Output the (X, Y) coordinate of the center of the cell containing the given text.  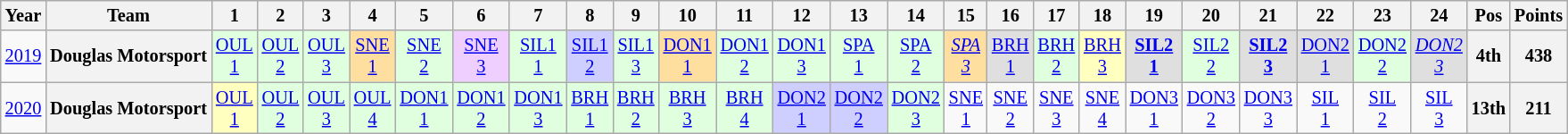
SIL3 (1440, 108)
SIL21 (1154, 56)
1 (235, 15)
3 (326, 15)
22 (1325, 15)
DON31 (1154, 108)
SIL1 (1325, 108)
DON33 (1268, 108)
17 (1057, 15)
10 (688, 15)
9 (636, 15)
5 (424, 15)
14 (916, 15)
SPA2 (916, 56)
OUL4 (373, 108)
SIL2 (1382, 108)
Team (128, 15)
SIL13 (636, 56)
DON32 (1211, 108)
SIL11 (538, 56)
16 (1011, 15)
11 (745, 15)
4th (1489, 56)
20 (1211, 15)
SNE4 (1102, 108)
Points (1539, 15)
2 (281, 15)
7 (538, 15)
Year (23, 15)
8 (590, 15)
24 (1440, 15)
SPA3 (966, 56)
4 (373, 15)
SIL23 (1268, 56)
13th (1489, 108)
21 (1268, 15)
438 (1539, 56)
15 (966, 15)
23 (1382, 15)
13 (859, 15)
2019 (23, 56)
SIL12 (590, 56)
SIL22 (1211, 56)
6 (481, 15)
2020 (23, 108)
BRH4 (745, 108)
211 (1539, 108)
SPA1 (859, 56)
18 (1102, 15)
12 (802, 15)
Pos (1489, 15)
19 (1154, 15)
